Return the [X, Y] coordinate for the center point of the cell that contains the specified text.  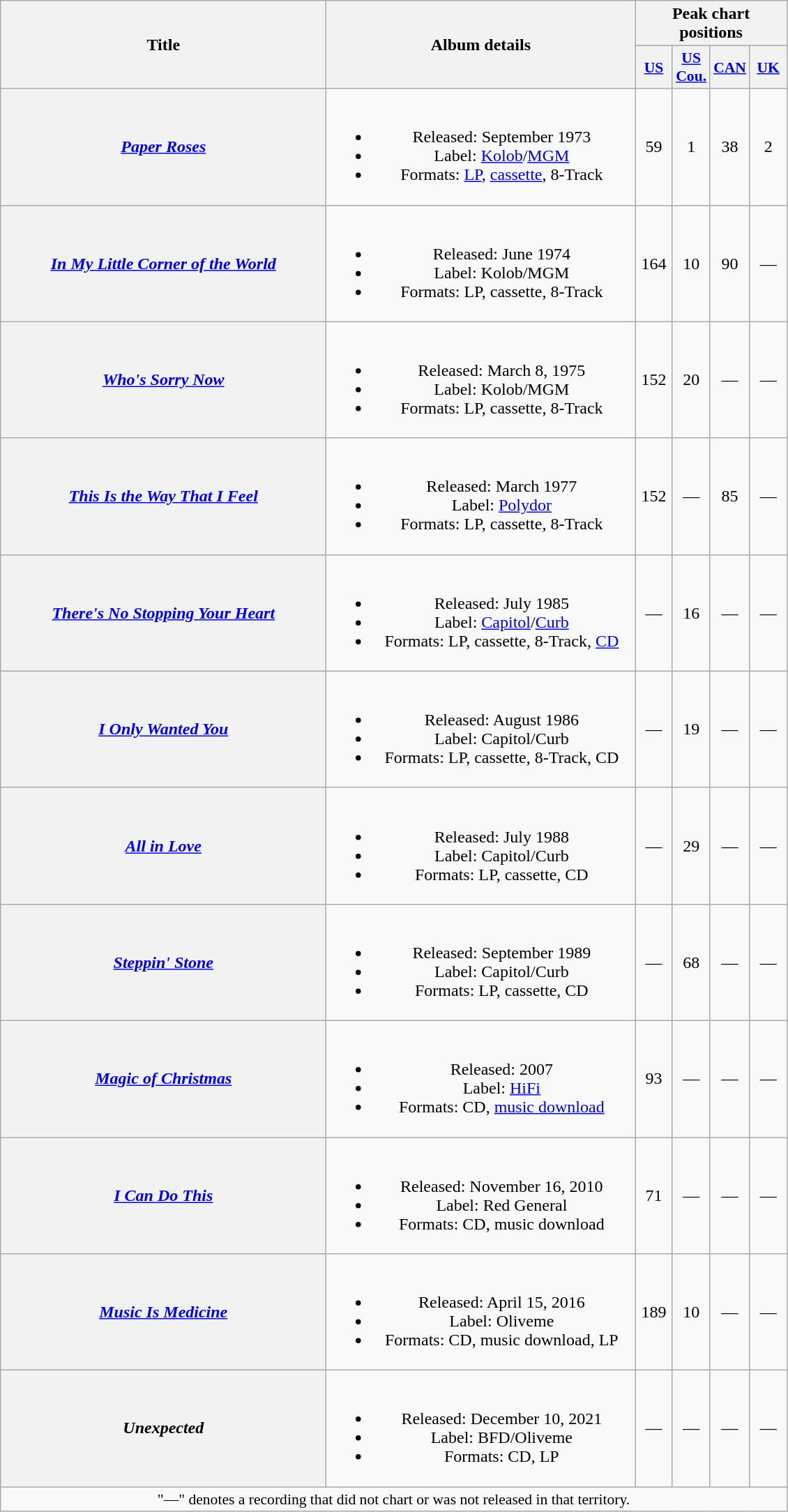
Album details [481, 45]
Released: March 1977Label: PolydorFormats: LP, cassette, 8-Track [481, 497]
Released: July 1988Label: Capitol/CurbFormats: LP, cassette, CD [481, 845]
16 [691, 612]
CAN [729, 67]
59 [654, 146]
Released: August 1986Label: Capitol/CurbFormats: LP, cassette, 8-Track, CD [481, 729]
189 [654, 1313]
USCou. [691, 67]
1 [691, 146]
Released: April 15, 2016Label: OlivemeFormats: CD, music download, LP [481, 1313]
Released: September 1989Label: Capitol/CurbFormats: LP, cassette, CD [481, 962]
This Is the Way That I Feel [163, 497]
I Can Do This [163, 1195]
Paper Roses [163, 146]
All in Love [163, 845]
Steppin' Stone [163, 962]
"—" denotes a recording that did not chart or was not released in that territory. [394, 1499]
There's No Stopping Your Heart [163, 612]
US [654, 67]
Title [163, 45]
Music Is Medicine [163, 1313]
85 [729, 497]
Released: 2007Label: HiFiFormats: CD, music download [481, 1078]
71 [654, 1195]
Unexpected [163, 1428]
90 [729, 264]
38 [729, 146]
UK [768, 67]
29 [691, 845]
Released: July 1985Label: Capitol/CurbFormats: LP, cassette, 8-Track, CD [481, 612]
Who's Sorry Now [163, 379]
20 [691, 379]
2 [768, 146]
I Only Wanted You [163, 729]
Released: June 1974Label: Kolob/MGMFormats: LP, cassette, 8-Track [481, 264]
19 [691, 729]
Magic of Christmas [163, 1078]
93 [654, 1078]
Released: March 8, 1975Label: Kolob/MGMFormats: LP, cassette, 8-Track [481, 379]
Released: September 1973Label: Kolob/MGMFormats: LP, cassette, 8-Track [481, 146]
164 [654, 264]
Released: November 16, 2010Label: Red GeneralFormats: CD, music download [481, 1195]
68 [691, 962]
In My Little Corner of the World [163, 264]
Peak chart positions [711, 24]
Released: December 10, 2021Label: BFD/OlivemeFormats: CD, LP [481, 1428]
